Output the [X, Y] coordinate of the center of the cell containing the given text.  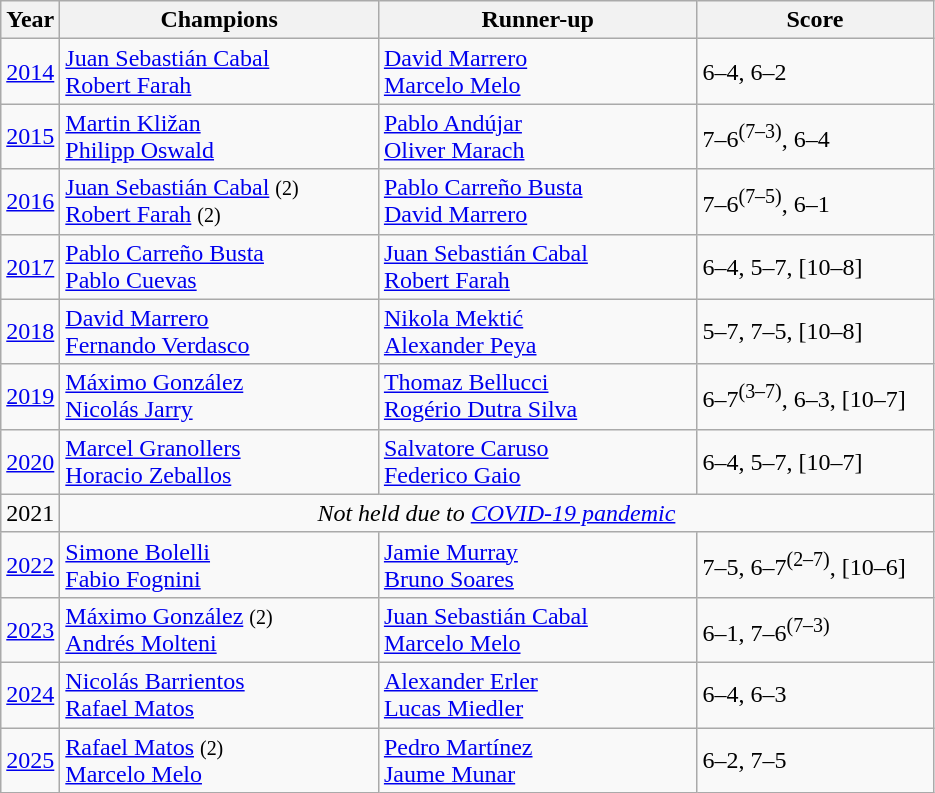
Score [815, 20]
6–7(3–7), 6–3, [10–7] [815, 396]
2023 [30, 630]
2019 [30, 396]
Not held due to COVID-19 pandemic [496, 513]
2020 [30, 462]
6–4, 5–7, [10–8] [815, 266]
Rafael Matos (2) Marcelo Melo [220, 760]
Juan Sebastián Cabal Marcelo Melo [538, 630]
Nikola Mektić Alexander Peya [538, 332]
6–2, 7–5 [815, 760]
Máximo González Nicolás Jarry [220, 396]
2016 [30, 202]
Máximo González (2) Andrés Molteni [220, 630]
2025 [30, 760]
2014 [30, 72]
6–1, 7–6(7–3) [815, 630]
Thomaz Bellucci Rogério Dutra Silva [538, 396]
Runner-up [538, 20]
Marcel Granollers Horacio Zeballos [220, 462]
Nicolás Barrientos Rafael Matos [220, 694]
Alexander Erler Lucas Miedler [538, 694]
Jamie Murray Bruno Soares [538, 564]
2018 [30, 332]
Martin Kližan Philipp Oswald [220, 136]
2015 [30, 136]
6–4, 5–7, [10–7] [815, 462]
David Marrero Fernando Verdasco [220, 332]
2017 [30, 266]
Salvatore Caruso Federico Gaio [538, 462]
7–6(7–5), 6–1 [815, 202]
Pablo Carreño Busta David Marrero [538, 202]
2021 [30, 513]
2022 [30, 564]
6–4, 6–2 [815, 72]
7–6(7–3), 6–4 [815, 136]
6–4, 6–3 [815, 694]
Champions [220, 20]
5–7, 7–5, [10–8] [815, 332]
2024 [30, 694]
7–5, 6–7(2–7), [10–6] [815, 564]
Simone Bolelli Fabio Fognini [220, 564]
Year [30, 20]
Juan Sebastián Cabal (2) Robert Farah (2) [220, 202]
Pablo Carreño Busta Pablo Cuevas [220, 266]
David Marrero Marcelo Melo [538, 72]
Pablo Andújar Oliver Marach [538, 136]
Pedro Martínez Jaume Munar [538, 760]
